Identify which cell holds the provided text, then report its (X, Y) central coordinate. 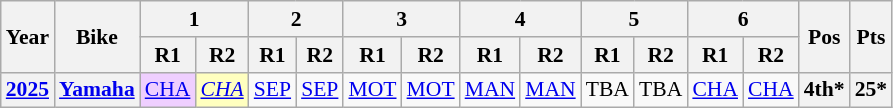
3 (401, 19)
1 (194, 19)
Pos (824, 36)
2025 (28, 90)
5 (634, 19)
Year (28, 36)
Yamaha (97, 90)
Bike (97, 36)
4 (520, 19)
6 (742, 19)
Pts (872, 36)
2 (296, 19)
25* (872, 90)
4th* (824, 90)
